Capture the cell that displays the provided text and extract its (X, Y) central coordinate. 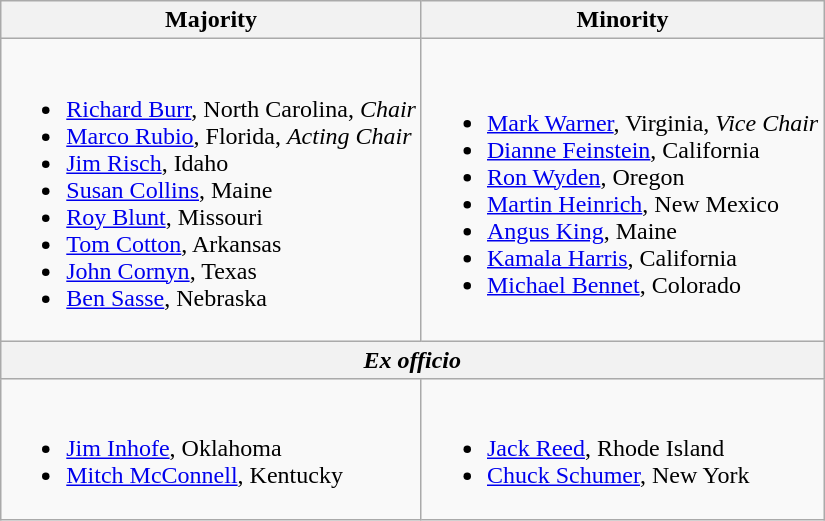
Jim Inhofe, OklahomaMitch McConnell, Kentucky (212, 449)
Ex officio (412, 360)
Jack Reed, Rhode IslandChuck Schumer, New York (622, 449)
Minority (622, 20)
Majority (212, 20)
